Search for the cell housing the specified text and yield its [X, Y] center coordinate. 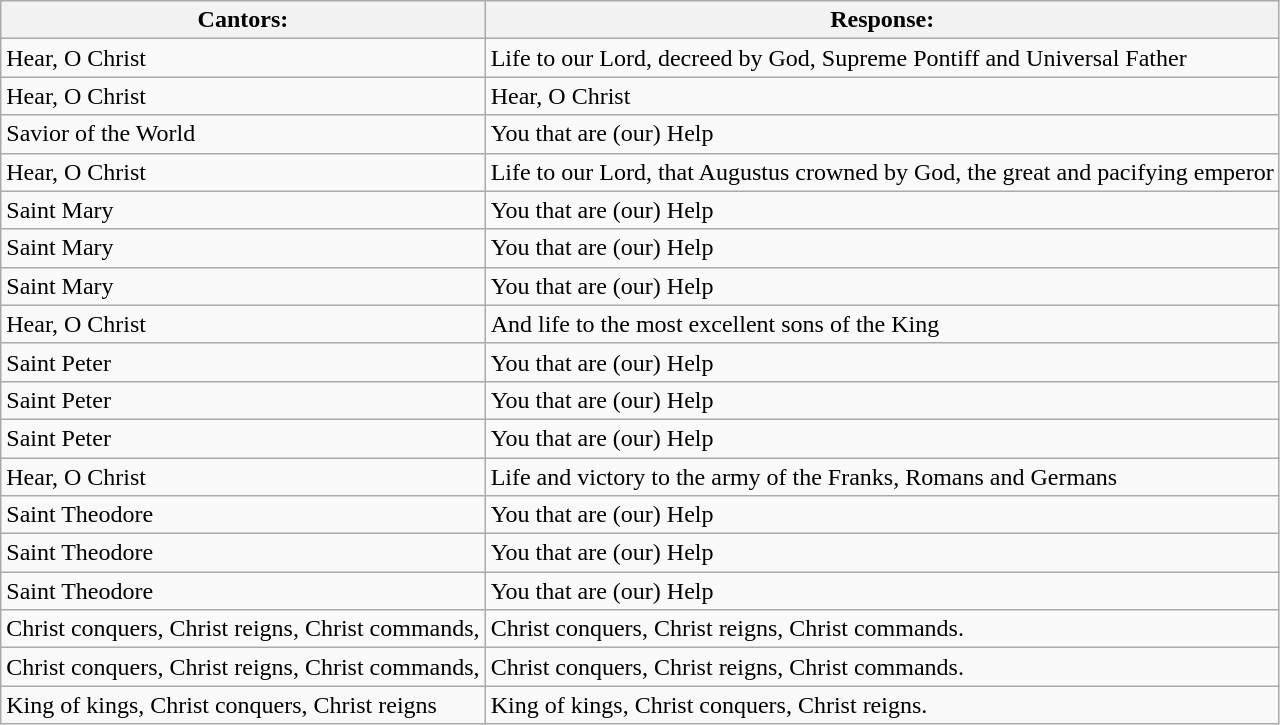
And life to the most excellent sons of the King [882, 324]
Savior of the World [243, 134]
King of kings, Christ conquers, Christ reigns [243, 705]
Life and victory to the army of the Franks, Romans and Germans [882, 477]
Response: [882, 20]
Life to our Lord, decreed by God, Supreme Pontiff and Universal Father [882, 58]
King of kings, Christ conquers, Christ reigns. [882, 705]
Life to our Lord, that Augustus crowned by God, the great and pacifying emperor [882, 172]
Cantors: [243, 20]
